Find where the given text appears and provide that cell's center as [x, y] coordinate. 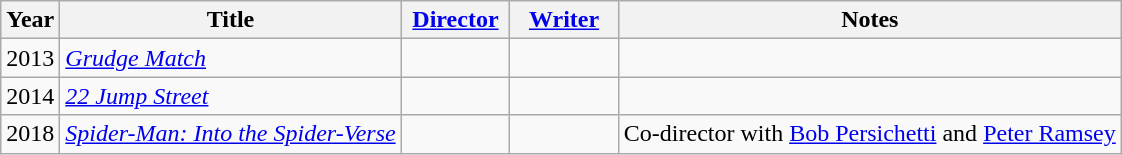
2014 [30, 96]
Year [30, 20]
Co-director with Bob Persichetti and Peter Ramsey [870, 134]
22 Jump Street [230, 96]
Title [230, 20]
2013 [30, 58]
Spider-Man: Into the Spider-Verse [230, 134]
2018 [30, 134]
Director [456, 20]
Grudge Match [230, 58]
Writer [564, 20]
Notes [870, 20]
